Determine the [X, Y] coordinate at the center of the cell enclosing the given text.  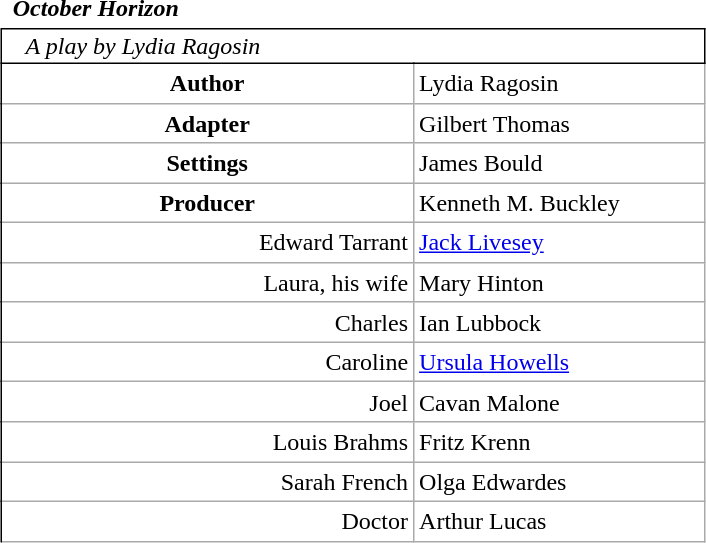
Cavan Malone [560, 402]
James Bould [560, 163]
Olga Edwardes [560, 482]
Laura, his wife [208, 282]
Charles [208, 322]
Settings [208, 163]
Author [208, 83]
Lydia Ragosin [560, 83]
Louis Brahms [208, 442]
Arthur Lucas [560, 521]
Doctor [208, 521]
Producer [208, 203]
Edward Tarrant [208, 243]
Ursula Howells [560, 362]
Jack Livesey [560, 243]
Joel [208, 402]
Fritz Krenn [560, 442]
Caroline [208, 362]
A play by Lydia Ragosin [353, 46]
Ian Lubbock [560, 322]
Gilbert Thomas [560, 123]
Kenneth M. Buckley [560, 203]
Mary Hinton [560, 282]
Adapter [208, 123]
Sarah French [208, 482]
